Find where the given text appears and provide that cell's center as (X, Y) coordinate. 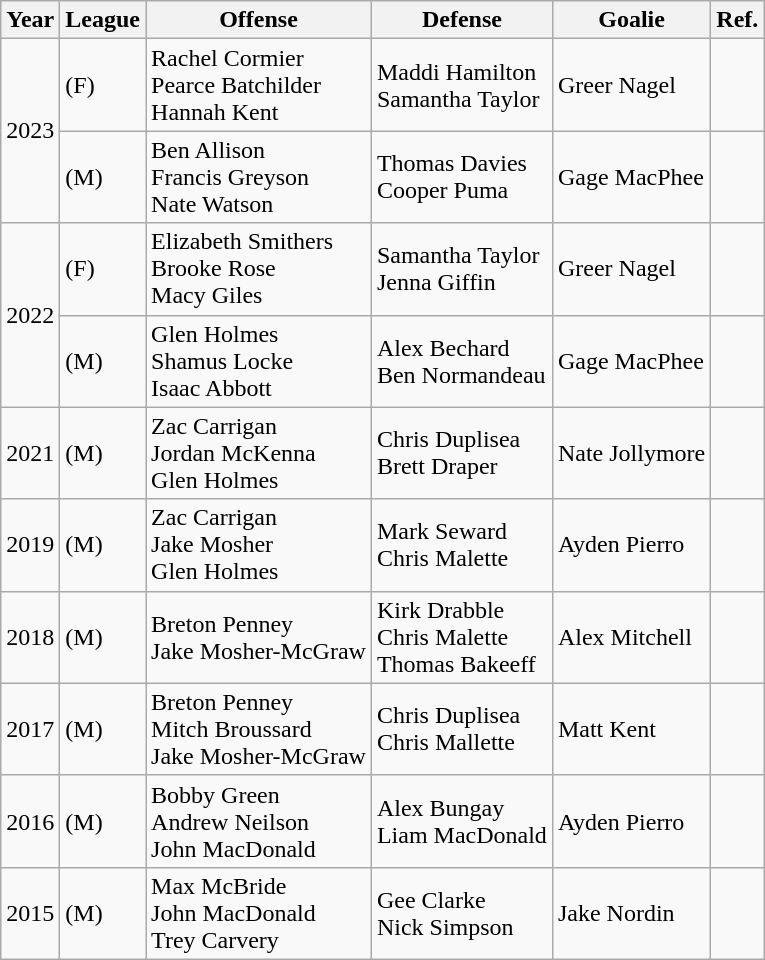
Goalie (631, 20)
Max McBrideJohn MacDonaldTrey Carvery (259, 913)
Chris DupliseaChris Mallette (462, 729)
Alex BungayLiam MacDonald (462, 821)
2019 (30, 545)
2021 (30, 453)
Defense (462, 20)
Zac CarriganJordan McKennaGlen Holmes (259, 453)
2022 (30, 315)
Maddi HamiltonSamantha Taylor (462, 85)
Thomas DaviesCooper Puma (462, 177)
Gee ClarkeNick Simpson (462, 913)
League (103, 20)
2023 (30, 131)
Breton PenneyJake Mosher-McGraw (259, 637)
Rachel CormierPearce BatchilderHannah Kent (259, 85)
Year (30, 20)
Mark SewardChris Malette (462, 545)
Chris DupliseaBrett Draper (462, 453)
Elizabeth SmithersBrooke RoseMacy Giles (259, 269)
Ref. (738, 20)
Bobby GreenAndrew NeilsonJohn MacDonald (259, 821)
Zac CarriganJake MosherGlen Holmes (259, 545)
2018 (30, 637)
Alex Mitchell (631, 637)
Jake Nordin (631, 913)
Samantha TaylorJenna Giffin (462, 269)
Breton PenneyMitch BroussardJake Mosher-McGraw (259, 729)
Matt Kent (631, 729)
Ben AllisonFrancis GreysonNate Watson (259, 177)
2017 (30, 729)
Offense (259, 20)
Glen HolmesShamus LockeIsaac Abbott (259, 361)
2015 (30, 913)
2016 (30, 821)
Nate Jollymore (631, 453)
Kirk DrabbleChris MaletteThomas Bakeeff (462, 637)
Alex BechardBen Normandeau (462, 361)
